Return the [X, Y] coordinate for the center point of the cell that contains the specified text.  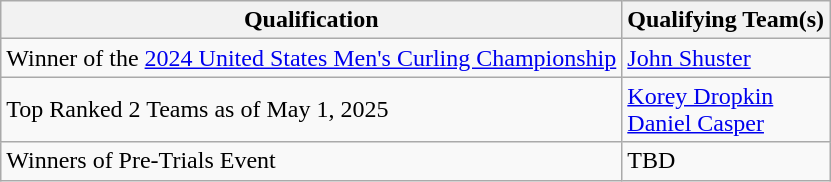
Winners of Pre-Trials Event [312, 161]
Winner of the 2024 United States Men's Curling Championship [312, 58]
TBD [726, 161]
Korey Dropkin Daniel Casper [726, 110]
Qualifying Team(s) [726, 20]
Top Ranked 2 Teams as of May 1, 2025 [312, 110]
John Shuster [726, 58]
Qualification [312, 20]
